Scan for the cell matching the given text and deliver its (x, y) coordinate at center. 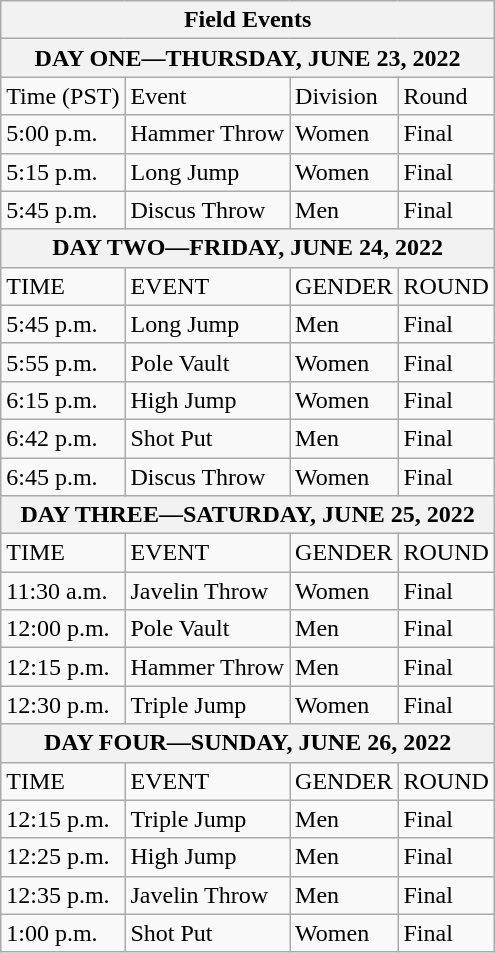
12:00 p.m. (63, 629)
Event (208, 96)
6:42 p.m. (63, 438)
Time (PST) (63, 96)
5:00 p.m. (63, 134)
5:55 p.m. (63, 362)
6:15 p.m. (63, 400)
12:35 p.m. (63, 895)
5:15 p.m. (63, 172)
DAY FOUR—SUNDAY, JUNE 26, 2022 (248, 743)
Round (446, 96)
12:25 p.m. (63, 857)
1:00 p.m. (63, 933)
Division (344, 96)
DAY TWO—FRIDAY, JUNE 24, 2022 (248, 248)
Field Events (248, 20)
12:30 p.m. (63, 705)
DAY ONE—THURSDAY, JUNE 23, 2022 (248, 58)
6:45 p.m. (63, 477)
DAY THREE—SATURDAY, JUNE 25, 2022 (248, 515)
11:30 a.m. (63, 591)
